Identify which cell holds the provided text, then report its (x, y) central coordinate. 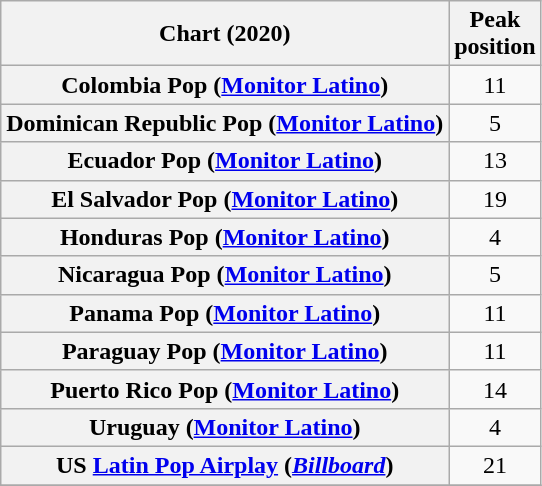
Panama Pop (Monitor Latino) (225, 313)
US Latin Pop Airplay (Billboard) (225, 465)
Puerto Rico Pop (Monitor Latino) (225, 389)
21 (495, 465)
Honduras Pop (Monitor Latino) (225, 237)
Colombia Pop (Monitor Latino) (225, 85)
14 (495, 389)
Ecuador Pop (Monitor Latino) (225, 161)
13 (495, 161)
Nicaragua Pop (Monitor Latino) (225, 275)
Peak position (495, 34)
El Salvador Pop (Monitor Latino) (225, 199)
Dominican Republic Pop (Monitor Latino) (225, 123)
19 (495, 199)
Chart (2020) (225, 34)
Paraguay Pop (Monitor Latino) (225, 351)
Uruguay (Monitor Latino) (225, 427)
